Provide the (X, Y) coordinate of the cell's center where the given text is located.  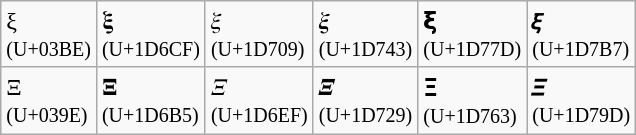
𝛏(U+1D6CF) (150, 34)
Ξ(U+039E) (49, 100)
𝚵(U+1D6B5) (150, 100)
𝜩(U+1D729) (366, 100)
𝜉(U+1D709) (259, 34)
ξ(U+03BE) (49, 34)
𝞝(U+1D79D) (582, 100)
𝞷(U+1D7B7) (582, 34)
𝝣(U+1D763) (472, 100)
𝝃(U+1D743) (366, 34)
𝝽(U+1D77D) (472, 34)
𝛯(U+1D6EF) (259, 100)
